Search for the cell housing the specified text and yield its (x, y) center coordinate. 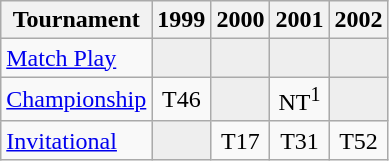
Tournament (76, 20)
T52 (358, 140)
2002 (358, 20)
Championship (76, 100)
NT1 (300, 100)
T17 (240, 140)
T31 (300, 140)
2000 (240, 20)
T46 (182, 100)
1999 (182, 20)
Match Play (76, 58)
2001 (300, 20)
Invitational (76, 140)
